Output the [X, Y] coordinate of the center of the cell containing the given text.  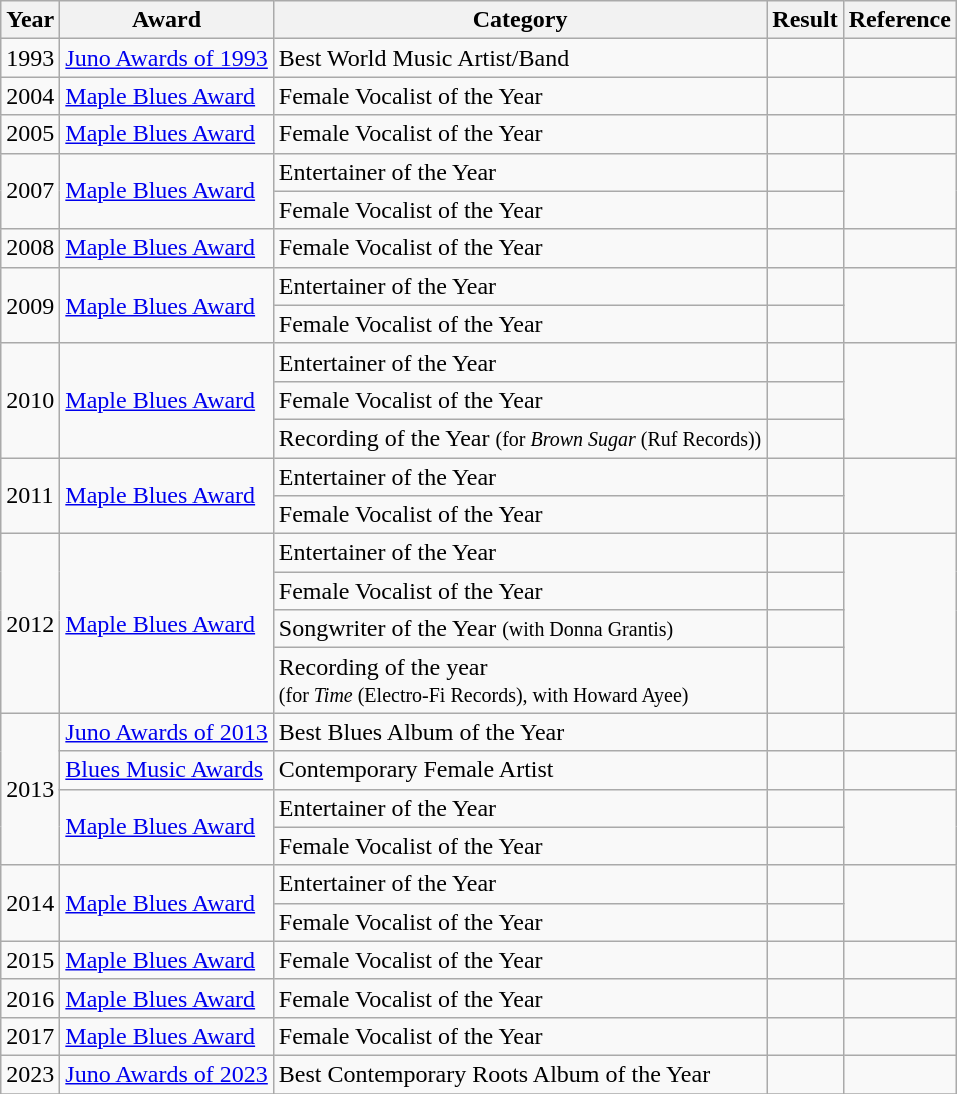
2017 [30, 1036]
Category [520, 20]
2013 [30, 789]
2009 [30, 305]
1993 [30, 58]
Best Blues Album of the Year [520, 732]
2015 [30, 960]
Juno Awards of 2023 [167, 1074]
2010 [30, 400]
Reference [900, 20]
2005 [30, 134]
Recording of the year(for Time (Electro-Fi Records), with Howard Ayee) [520, 680]
Result [805, 20]
2023 [30, 1074]
2004 [30, 96]
Contemporary Female Artist [520, 770]
2007 [30, 191]
2012 [30, 624]
Songwriter of the Year (with Donna Grantis) [520, 629]
Juno Awards of 1993 [167, 58]
2011 [30, 496]
2016 [30, 998]
Best World Music Artist/Band [520, 58]
Best Contemporary Roots Album of the Year [520, 1074]
Award [167, 20]
Juno Awards of 2013 [167, 732]
2014 [30, 903]
Blues Music Awards [167, 770]
2008 [30, 248]
Year [30, 20]
Recording of the Year (for Brown Sugar (Ruf Records)) [520, 438]
